From the cell containing the given text, extract its center point as (X, Y) coordinate. 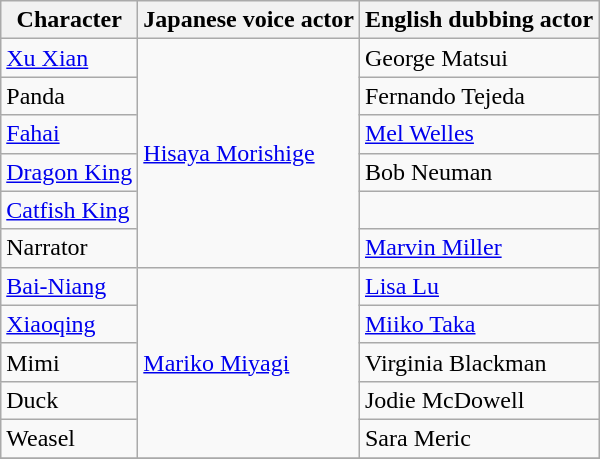
Narrator (70, 248)
Fernando Tejeda (478, 96)
Lisa Lu (478, 286)
Duck (70, 400)
Bob Neuman (478, 172)
Hisaya Morishige (249, 153)
Bai-Niang (70, 286)
Mimi (70, 362)
Marvin Miller (478, 248)
Miiko Taka (478, 324)
Japanese voice actor (249, 20)
Mariko Miyagi (249, 362)
Xu Xian (70, 58)
Virginia Blackman (478, 362)
Dragon King (70, 172)
Catfish King (70, 210)
Xiaoqing (70, 324)
Fahai (70, 134)
English dubbing actor (478, 20)
Panda (70, 96)
Jodie McDowell (478, 400)
Mel Welles (478, 134)
Character (70, 20)
Sara Meric (478, 438)
Weasel (70, 438)
George Matsui (478, 58)
